Return [x, y] of the center of cell containing provided text 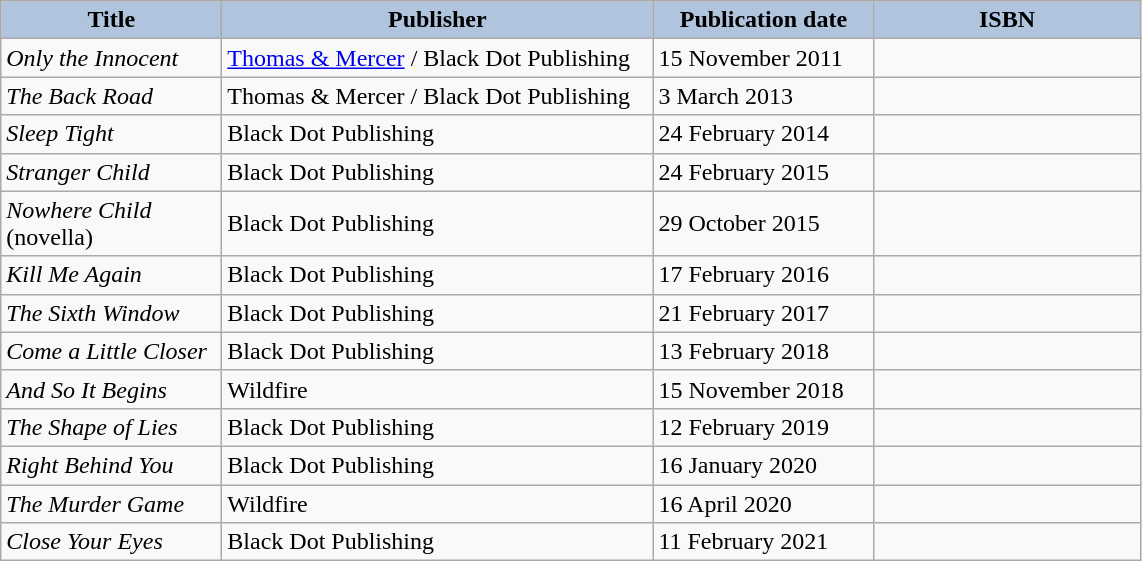
Right Behind You [112, 465]
Only the Innocent [112, 58]
The Shape of Lies [112, 427]
24 February 2014 [764, 134]
16 January 2020 [764, 465]
Title [112, 20]
Publication date [764, 20]
12 February 2019 [764, 427]
29 October 2015 [764, 224]
Publisher [438, 20]
And So It Begins [112, 389]
Nowhere Child (novella) [112, 224]
Sleep Tight [112, 134]
15 November 2011 [764, 58]
24 February 2015 [764, 172]
21 February 2017 [764, 313]
Kill Me Again [112, 275]
13 February 2018 [764, 351]
Come a Little Closer [112, 351]
11 February 2021 [764, 542]
17 February 2016 [764, 275]
The Sixth Window [112, 313]
ISBN [1007, 20]
Close Your Eyes [112, 542]
16 April 2020 [764, 503]
The Back Road [112, 96]
15 November 2018 [764, 389]
The Murder Game [112, 503]
Stranger Child [112, 172]
3 March 2013 [764, 96]
